Locate the cell with the specified text and output its (X, Y) center coordinate. 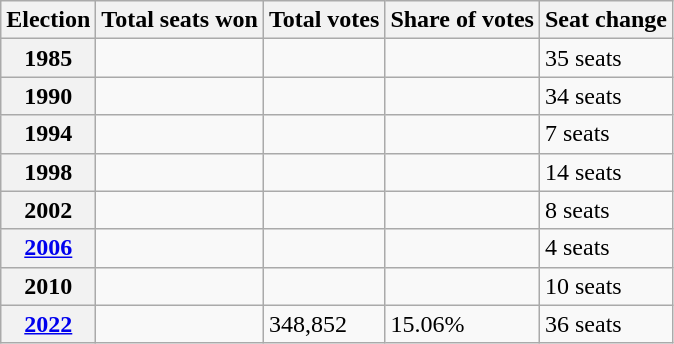
1985 (48, 58)
2002 (48, 210)
1990 (48, 96)
4 seats (606, 248)
2010 (48, 286)
8 seats (606, 210)
Total votes (324, 20)
7 seats (606, 134)
Total seats won (180, 20)
1998 (48, 172)
Election (48, 20)
348,852 (324, 324)
15.06% (462, 324)
36 seats (606, 324)
34 seats (606, 96)
10 seats (606, 286)
14 seats (606, 172)
2022 (48, 324)
35 seats (606, 58)
Seat change (606, 20)
1994 (48, 134)
2006 (48, 248)
Share of votes (462, 20)
